Capture the cell that displays the provided text and extract its (X, Y) central coordinate. 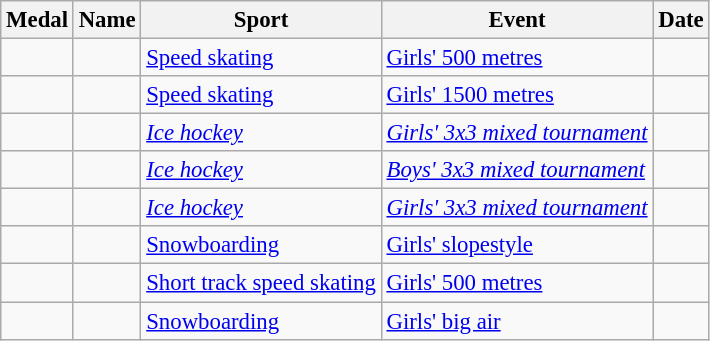
Short track speed skating (261, 283)
Girls' big air (517, 321)
Girls' slopestyle (517, 245)
Event (517, 20)
Date (681, 20)
Boys' 3x3 mixed tournament (517, 170)
Name (107, 20)
Sport (261, 20)
Medal (38, 20)
Girls' 1500 metres (517, 95)
